Return the [X, Y] coordinate for the center point of the cell that contains the specified text.  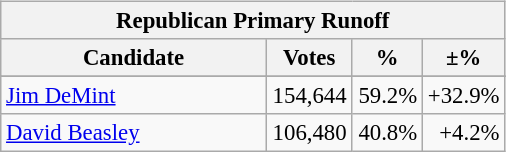
+4.2% [464, 133]
% [388, 58]
154,644 [309, 96]
+32.9% [464, 96]
Jim DeMint [134, 96]
Republican Primary Runoff [253, 21]
David Beasley [134, 133]
40.8% [388, 133]
Candidate [134, 58]
59.2% [388, 96]
106,480 [309, 133]
Votes [309, 58]
±% [464, 58]
